For the text-containing cell, return its midpoint in (X, Y) coordinate format. 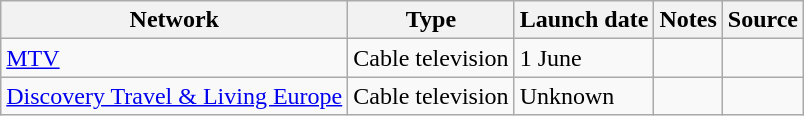
Network (174, 20)
Launch date (584, 20)
Type (431, 20)
1 June (584, 58)
MTV (174, 58)
Source (762, 20)
Discovery Travel & Living Europe (174, 96)
Notes (688, 20)
Unknown (584, 96)
